Find where the given text appears and provide that cell's center as (x, y) coordinate. 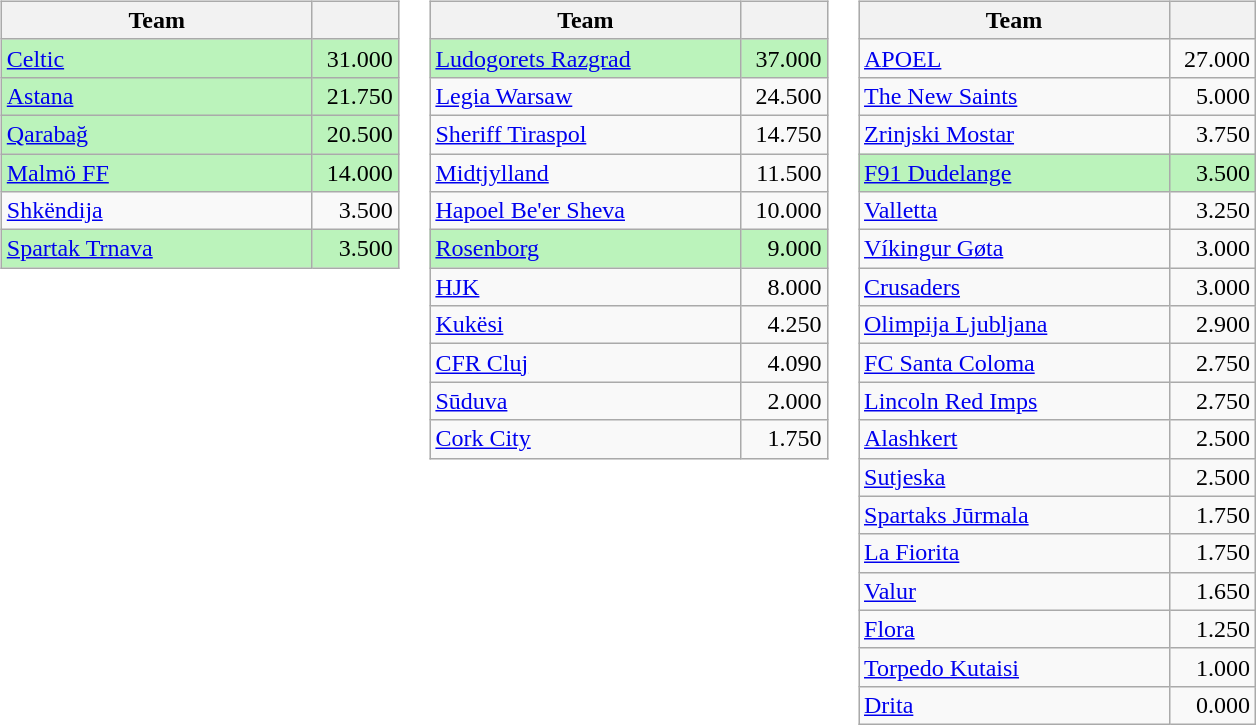
Valletta (1014, 211)
14.000 (355, 173)
14.750 (784, 134)
Zrinjski Mostar (1014, 134)
Legia Warsaw (586, 96)
Astana (156, 96)
HJK (586, 287)
2.900 (1213, 325)
Malmö FF (156, 173)
4.250 (784, 325)
21.750 (355, 96)
Flora (1014, 629)
Rosenborg (586, 249)
F91 Dudelange (1014, 173)
31.000 (355, 58)
Celtic (156, 58)
3.250 (1213, 211)
APOEL (1014, 58)
8.000 (784, 287)
1.000 (1213, 667)
Crusaders (1014, 287)
La Fiorita (1014, 553)
9.000 (784, 249)
3.750 (1213, 134)
Midtjylland (586, 173)
10.000 (784, 211)
24.500 (784, 96)
Olimpija Ljubljana (1014, 325)
11.500 (784, 173)
Cork City (586, 439)
Sutjeska (1014, 477)
Spartak Trnava (156, 249)
CFR Cluj (586, 363)
Alashkert (1014, 439)
Lincoln Red Imps (1014, 401)
Drita (1014, 705)
Víkingur Gøta (1014, 249)
20.500 (355, 134)
Hapoel Be'er Sheva (586, 211)
27.000 (1213, 58)
5.000 (1213, 96)
Ludogorets Razgrad (586, 58)
Kukësi (586, 325)
37.000 (784, 58)
FC Santa Coloma (1014, 363)
4.090 (784, 363)
Sūduva (586, 401)
Spartaks Jūrmala (1014, 515)
1.250 (1213, 629)
Qarabağ (156, 134)
Torpedo Kutaisi (1014, 667)
1.650 (1213, 591)
2.000 (784, 401)
Valur (1014, 591)
Shkëndija (156, 211)
0.000 (1213, 705)
The New Saints (1014, 96)
Sheriff Tiraspol (586, 134)
